Identify which cell holds the provided text, then report its (x, y) central coordinate. 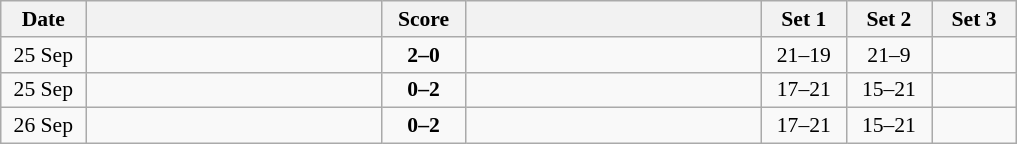
Date (44, 19)
21–19 (804, 55)
Set 1 (804, 19)
Score (424, 19)
Set 2 (888, 19)
21–9 (888, 55)
26 Sep (44, 126)
Set 3 (974, 19)
2–0 (424, 55)
